Provide the (x, y) coordinate of the cell's center where the given text is located.  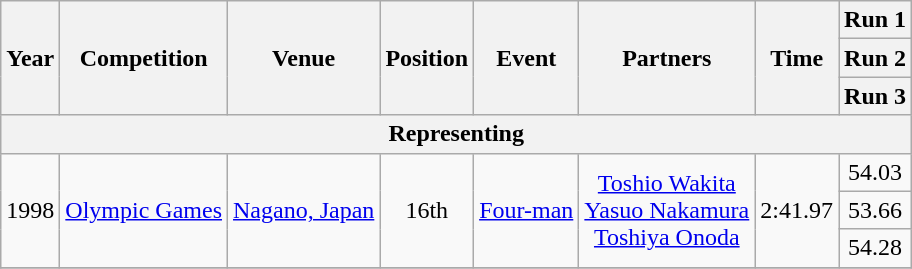
54.28 (876, 248)
Venue (304, 58)
Event (526, 58)
Position (427, 58)
Run 3 (876, 96)
Run 2 (876, 58)
Time (797, 58)
Olympic Games (144, 210)
Four-man (526, 210)
Year (30, 58)
Partners (667, 58)
1998 (30, 210)
53.66 (876, 210)
2:41.97 (797, 210)
Run 1 (876, 20)
Toshio WakitaYasuo NakamuraToshiya Onoda (667, 210)
Competition (144, 58)
Representing (456, 134)
Nagano, Japan (304, 210)
16th (427, 210)
54.03 (876, 172)
